Detect which cell encompasses the target text, then output its [X, Y] center coordinate. 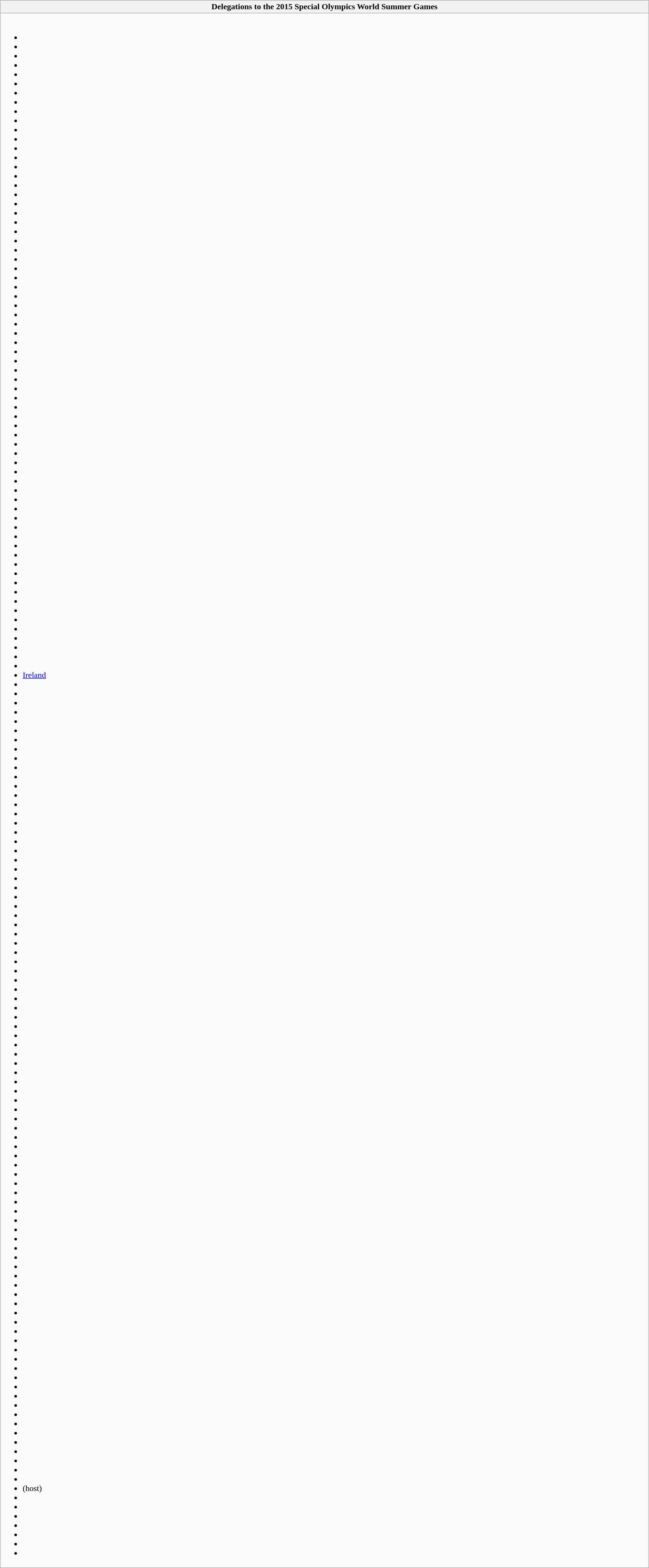
Ireland (host) [324, 791]
Delegations to the 2015 Special Olympics World Summer Games [324, 7]
